Identify which cell holds the provided text, then report its (X, Y) central coordinate. 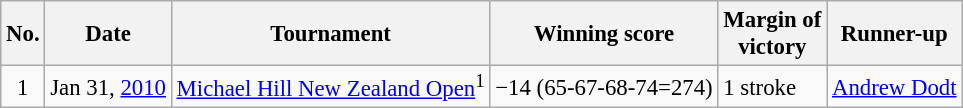
No. (23, 34)
Winning score (604, 34)
Tournament (330, 34)
−14 (65-67-68-74=274) (604, 87)
Date (108, 34)
Runner-up (894, 34)
Margin ofvictory (772, 34)
1 stroke (772, 87)
1 (23, 87)
Michael Hill New Zealand Open1 (330, 87)
Jan 31, 2010 (108, 87)
Andrew Dodt (894, 87)
